From the cell containing the given text, extract its center point as [x, y] coordinate. 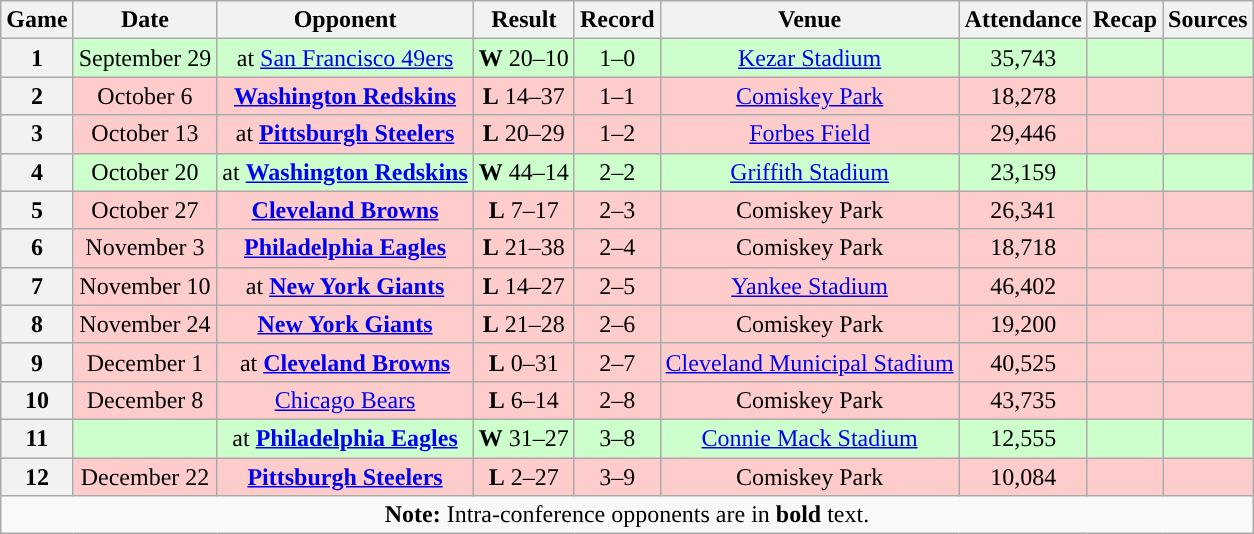
L 21–38 [524, 248]
1–2 [617, 134]
L 0–31 [524, 362]
2 [37, 96]
Connie Mack Stadium [810, 438]
L 14–37 [524, 96]
Washington Redskins [345, 96]
October 6 [145, 96]
12,555 [1023, 438]
at San Francisco 49ers [345, 58]
L 21–28 [524, 324]
6 [37, 248]
Yankee Stadium [810, 286]
Opponent [345, 20]
2–7 [617, 362]
October 27 [145, 210]
Recap [1124, 20]
November 24 [145, 324]
26,341 [1023, 210]
2–6 [617, 324]
Sources [1208, 20]
46,402 [1023, 286]
Pittsburgh Steelers [345, 477]
3 [37, 134]
L 2–27 [524, 477]
43,735 [1023, 400]
New York Giants [345, 324]
3–8 [617, 438]
19,200 [1023, 324]
Record [617, 20]
September 29 [145, 58]
at Philadelphia Eagles [345, 438]
2–4 [617, 248]
at Cleveland Browns [345, 362]
at Pittsburgh Steelers [345, 134]
2–3 [617, 210]
at Washington Redskins [345, 172]
October 20 [145, 172]
October 13 [145, 134]
4 [37, 172]
November 3 [145, 248]
29,446 [1023, 134]
Result [524, 20]
Chicago Bears [345, 400]
Philadelphia Eagles [345, 248]
November 10 [145, 286]
5 [37, 210]
2–5 [617, 286]
Kezar Stadium [810, 58]
1 [37, 58]
W 20–10 [524, 58]
40,525 [1023, 362]
12 [37, 477]
9 [37, 362]
3–9 [617, 477]
L 20–29 [524, 134]
Cleveland Municipal Stadium [810, 362]
1–1 [617, 96]
23,159 [1023, 172]
Attendance [1023, 20]
11 [37, 438]
W 31–27 [524, 438]
L 14–27 [524, 286]
Game [37, 20]
W 44–14 [524, 172]
Griffith Stadium [810, 172]
10 [37, 400]
Date [145, 20]
December 8 [145, 400]
December 1 [145, 362]
8 [37, 324]
1–0 [617, 58]
Note: Intra-conference opponents are in bold text. [627, 515]
Venue [810, 20]
7 [37, 286]
December 22 [145, 477]
Cleveland Browns [345, 210]
at New York Giants [345, 286]
18,278 [1023, 96]
2–8 [617, 400]
35,743 [1023, 58]
18,718 [1023, 248]
Forbes Field [810, 134]
2–2 [617, 172]
L 7–17 [524, 210]
10,084 [1023, 477]
L 6–14 [524, 400]
